Output the (X, Y) coordinate of the center of the cell containing the given text.  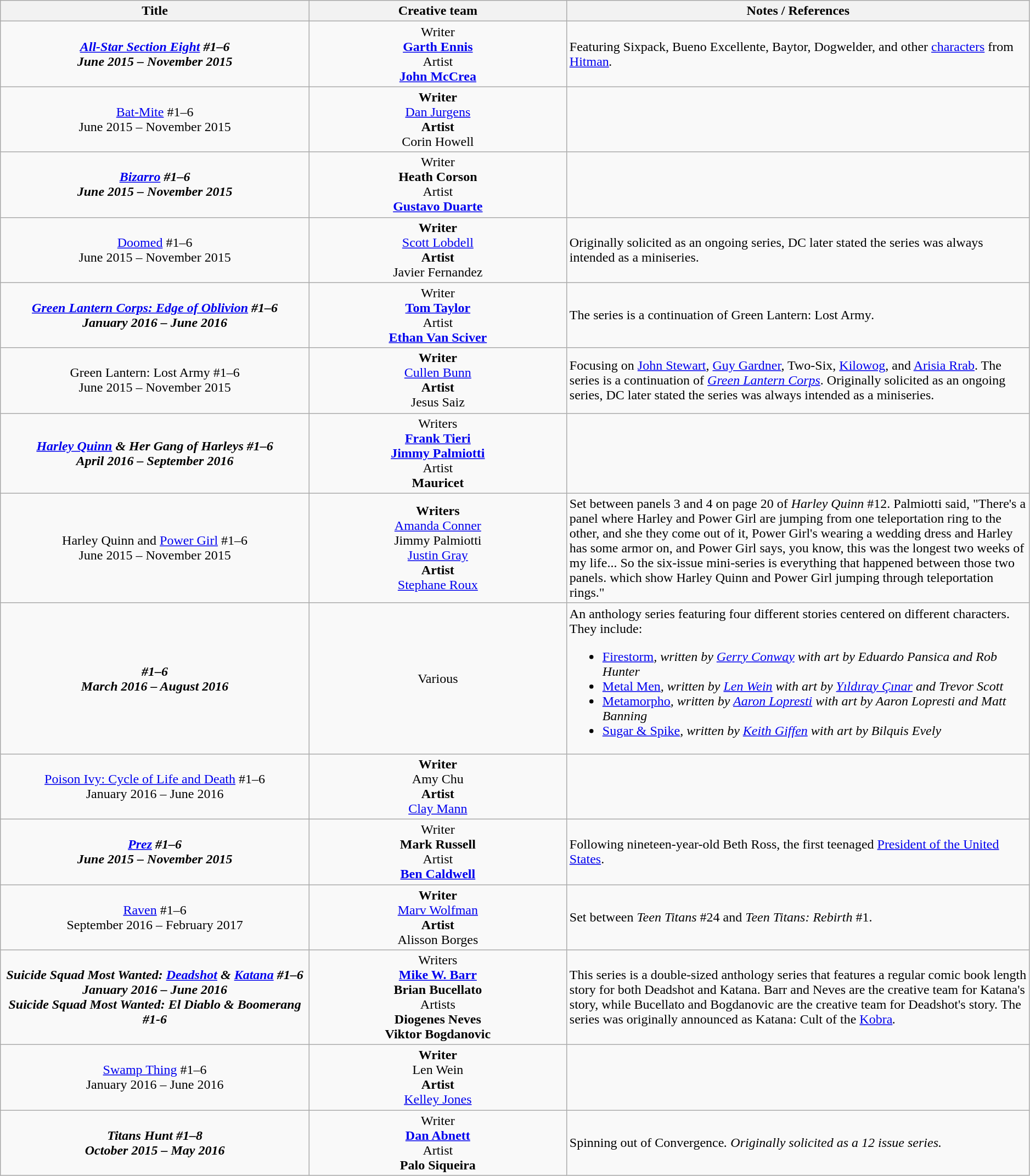
WriterDan JurgensArtistCorin Howell (438, 120)
Green Lantern Corps: Edge of Oblivion #1–6January 2016 – June 2016 (155, 315)
Suicide Squad Most Wanted: Deadshot & Katana #1–6January 2016 – June 2016Suicide Squad Most Wanted: El Diablo & Boomerang #1-6 (155, 997)
Bat-Mite #1–6June 2015 – November 2015 (155, 120)
Swamp Thing #1–6January 2016 – June 2016 (155, 1077)
WriterHeath CorsonArtistGustavo Duarte (438, 184)
Creative team (438, 11)
Originally solicited as an ongoing series, DC later stated the series was always intended as a miniseries. (798, 250)
WriterCullen BunnArtistJesus Saiz (438, 381)
Spinning out of Convergence. Originally solicited as a 12 issue series. (798, 1143)
Doomed #1–6June 2015 – November 2015 (155, 250)
Raven #1–6September 2016 – February 2017 (155, 917)
WriterGarth EnnisArtistJohn McCrea (438, 54)
Prez #1–6June 2015 – November 2015 (155, 851)
Following nineteen-year-old Beth Ross, the first teenaged President of the United States. (798, 851)
Set between Teen Titans #24 and Teen Titans: Rebirth #1. (798, 917)
WritersFrank TieriJimmy PalmiottiArtistMauricet (438, 453)
Notes / References (798, 11)
Title (155, 11)
Harley Quinn and Power Girl #1–6June 2015 – November 2015 (155, 548)
Green Lantern: Lost Army #1–6June 2015 – November 2015 (155, 381)
#1–6March 2016 – August 2016 (155, 678)
WritersMike W. BarrBrian BucellatoArtistsDiogenes NevesViktor Bogdanovic (438, 997)
Titans Hunt #1–8October 2015 – May 2016 (155, 1143)
Various (438, 678)
WriterTom TaylorArtistEthan Van Sciver (438, 315)
WriterLen WeinArtistKelley Jones (438, 1077)
WriterAmy ChuArtistClay Mann (438, 787)
WriterDan AbnettArtistPalo Siqueira (438, 1143)
WritersAmanda ConnerJimmy PalmiottiJustin GrayArtistStephane Roux (438, 548)
Featuring Sixpack, Bueno Excellente, Baytor, Dogwelder, and other characters from Hitman. (798, 54)
WriterMarv WolfmanArtistAlisson Borges (438, 917)
WriterMark RussellArtistBen Caldwell (438, 851)
Bizarro #1–6June 2015 – November 2015 (155, 184)
Poison Ivy: Cycle of Life and Death #1–6January 2016 – June 2016 (155, 787)
All-Star Section Eight #1–6June 2015 – November 2015 (155, 54)
WriterScott LobdellArtistJavier Fernandez (438, 250)
Harley Quinn & Her Gang of Harleys #1–6April 2016 – September 2016 (155, 453)
The series is a continuation of Green Lantern: Lost Army. (798, 315)
